Output the [X, Y] coordinate of the center of the cell containing the given text.  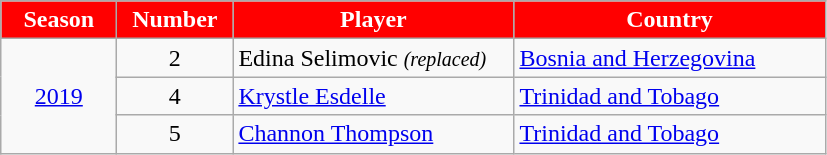
4 [175, 96]
2 [175, 58]
Country [670, 20]
Channon Thompson [374, 134]
Edina Selimovic (replaced) [374, 58]
Player [374, 20]
Bosnia and Herzegovina [670, 58]
2019 [59, 96]
Season [59, 20]
Number [175, 20]
5 [175, 134]
Krystle Esdelle [374, 96]
